Return (X, Y) of the center of cell containing provided text 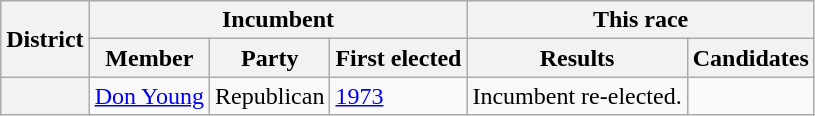
First elected (398, 58)
Incumbent re-elected. (577, 96)
Member (149, 58)
Don Young (149, 96)
Candidates (750, 58)
1973 (398, 96)
Results (577, 58)
Incumbent (278, 20)
District (45, 39)
Party (270, 58)
This race (640, 20)
Republican (270, 96)
